For the text-containing cell, return its midpoint in (x, y) coordinate format. 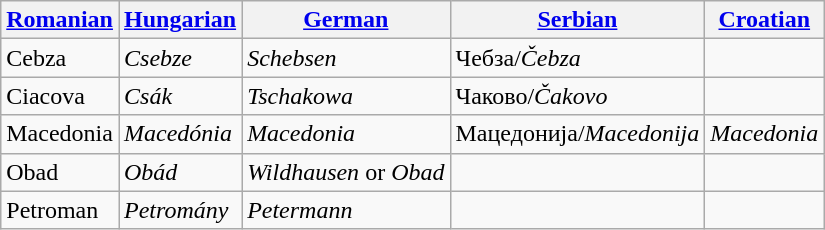
Obad (60, 172)
Csebze (180, 58)
Croatian (764, 20)
Petromány (180, 210)
Schebsen (346, 58)
Tschakowa (346, 96)
Obád (180, 172)
Cebza (60, 58)
Petermann (346, 210)
Petroman (60, 210)
Macedónia (180, 134)
Romanian (60, 20)
Мацедонија/Macedonija (578, 134)
Serbian (578, 20)
Ciacova (60, 96)
Csák (180, 96)
Hungarian (180, 20)
Wildhausen or Obad (346, 172)
Чебза/Čebza (578, 58)
Чаково/Čakovo (578, 96)
German (346, 20)
